Provide the [X, Y] coordinate of the cell's center where the given text is located.  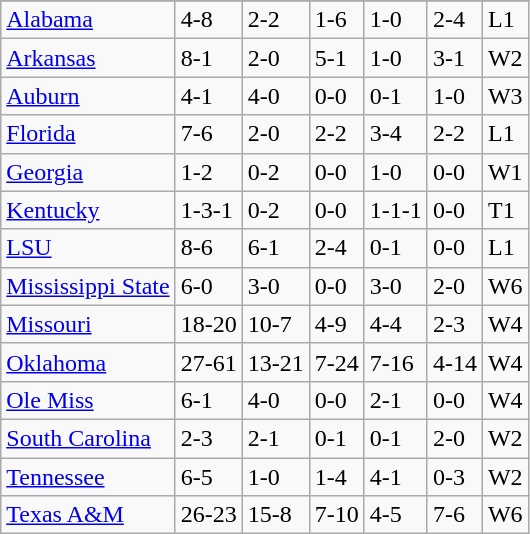
4-4 [396, 324]
4-8 [208, 20]
7-16 [396, 362]
5-1 [336, 58]
26-23 [208, 515]
6-0 [208, 286]
W3 [505, 96]
Tennessee [88, 477]
4-5 [396, 515]
18-20 [208, 324]
1-1-1 [396, 210]
0-3 [454, 477]
Arkansas [88, 58]
Oklahoma [88, 362]
8-1 [208, 58]
8-6 [208, 248]
W1 [505, 172]
3-1 [454, 58]
4-9 [336, 324]
13-21 [276, 362]
1-4 [336, 477]
Ole Miss [88, 400]
T1 [505, 210]
6-5 [208, 477]
Alabama [88, 20]
Georgia [88, 172]
Texas A&M [88, 515]
Missouri [88, 324]
1-6 [336, 20]
3-4 [396, 134]
10-7 [276, 324]
4-14 [454, 362]
Kentucky [88, 210]
South Carolina [88, 438]
Mississippi State [88, 286]
7-10 [336, 515]
Auburn [88, 96]
15-8 [276, 515]
1-2 [208, 172]
7-24 [336, 362]
LSU [88, 248]
1-3-1 [208, 210]
Florida [88, 134]
27-61 [208, 362]
